Identify which cell holds the provided text, then report its (x, y) central coordinate. 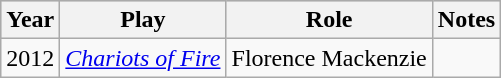
2012 (30, 58)
Notes (466, 20)
Play (143, 20)
Year (30, 20)
Florence Mackenzie (329, 58)
Role (329, 20)
Chariots of Fire (143, 58)
